Detect which cell encompasses the target text, then output its [x, y] center coordinate. 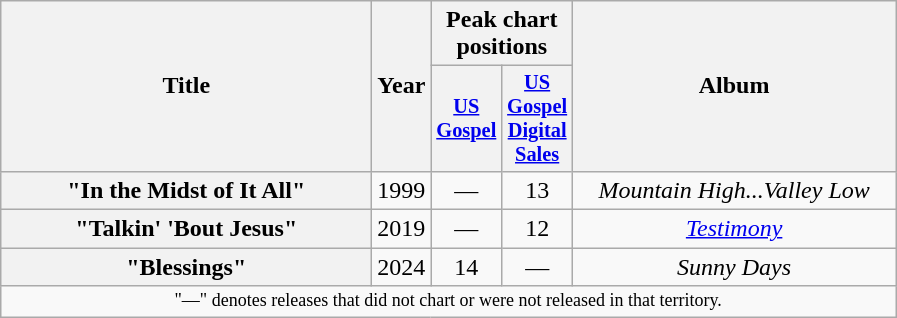
13 [538, 190]
2019 [402, 229]
Testimony [734, 229]
14 [466, 267]
Mountain High...Valley Low [734, 190]
Sunny Days [734, 267]
Year [402, 86]
12 [538, 229]
2024 [402, 267]
USGospel [466, 119]
"Blessings" [186, 267]
Title [186, 86]
"In the Midst of It All" [186, 190]
"—" denotes releases that did not chart or were not released in that territory. [448, 302]
"Talkin' 'Bout Jesus" [186, 229]
Peak chart positions [502, 34]
1999 [402, 190]
USGospelDigitalSales [538, 119]
Album [734, 86]
